For the text-containing cell, return its midpoint in (X, Y) coordinate format. 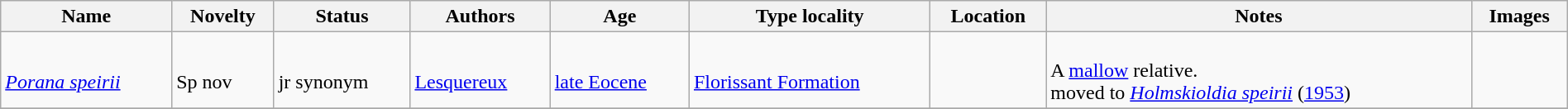
jr synonym (342, 70)
Sp nov (223, 70)
Porana speirii (86, 70)
Type locality (809, 17)
Notes (1259, 17)
Florissant Formation (809, 70)
A mallow relative. moved to Holmskioldia speirii (1953) (1259, 70)
Novelty (223, 17)
Images (1519, 17)
Authors (480, 17)
late Eocene (619, 70)
Name (86, 17)
Age (619, 17)
Location (988, 17)
Status (342, 17)
Lesquereux (480, 70)
